Capture the cell that displays the provided text and extract its [x, y] central coordinate. 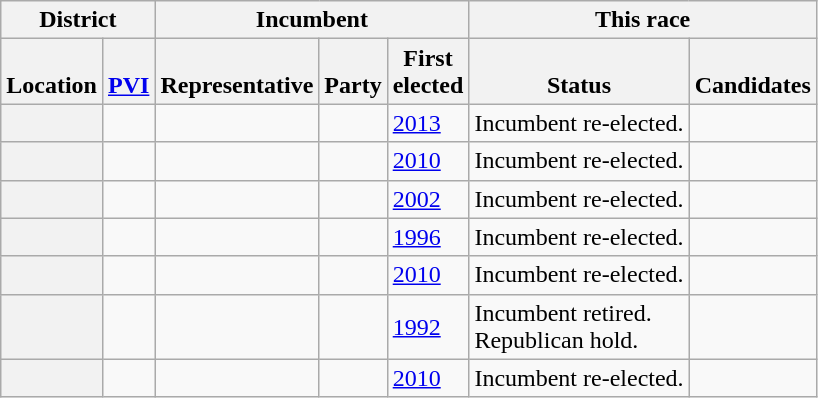
2013 [428, 123]
Location [52, 72]
Status [579, 72]
Incumbent [312, 20]
Incumbent retired.Republican hold. [579, 326]
District [78, 20]
PVI [128, 72]
Party [353, 72]
Representative [237, 72]
This race [642, 20]
Candidates [752, 72]
1992 [428, 326]
Firstelected [428, 72]
2002 [428, 199]
1996 [428, 237]
